Return the (X, Y) coordinate for the center point of the cell that contains the specified text.  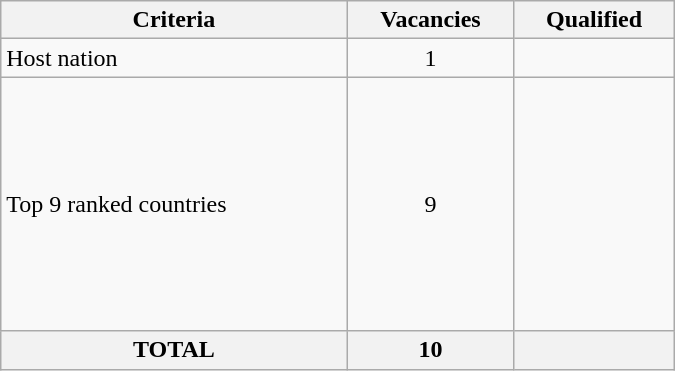
Top 9 ranked countries (174, 204)
Qualified (594, 20)
9 (430, 204)
TOTAL (174, 350)
1 (430, 58)
Vacancies (430, 20)
10 (430, 350)
Host nation (174, 58)
Criteria (174, 20)
